Extract the (x, y) coordinate from the center of the cell holding the provided text.  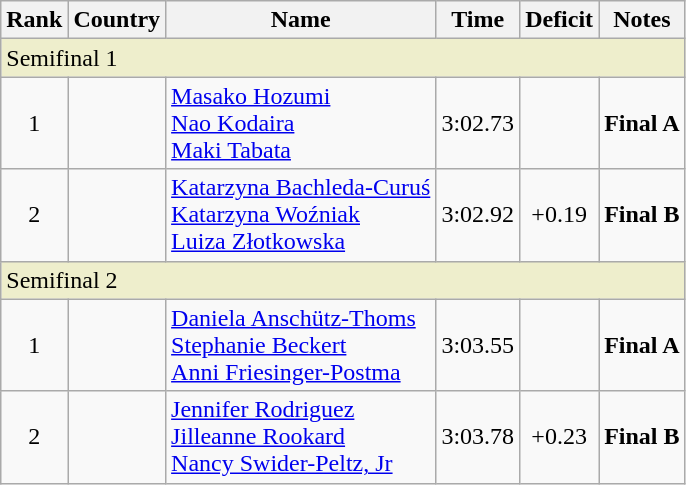
Deficit (560, 20)
Katarzyna Bachleda-CuruśKatarzyna Woźniak Luiza Złotkowska (301, 215)
Jennifer RodriguezJilleanne RookardNancy Swider-Peltz, Jr (301, 437)
Time (478, 20)
+0.19 (560, 215)
Daniela Anschütz-ThomsStephanie BeckertAnni Friesinger-Postma (301, 345)
Notes (642, 20)
Semifinal 2 (343, 280)
3:03.78 (478, 437)
Rank (34, 20)
Semifinal 1 (343, 58)
Masako HozumiNao KodairaMaki Tabata (301, 123)
3:02.73 (478, 123)
3:03.55 (478, 345)
+0.23 (560, 437)
Name (301, 20)
3:02.92 (478, 215)
Country (117, 20)
